From the cell containing the given text, extract its center point as [X, Y] coordinate. 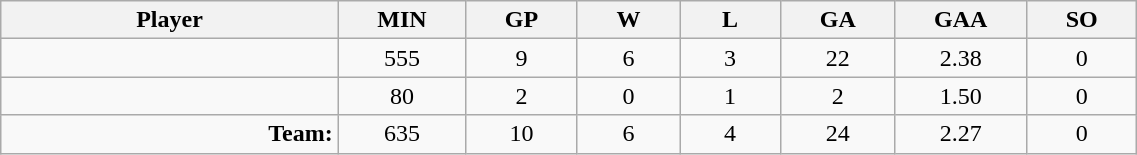
GP [522, 20]
1 [730, 96]
3 [730, 58]
9 [522, 58]
GAA [961, 20]
2.27 [961, 134]
10 [522, 134]
635 [402, 134]
Team: [170, 134]
1.50 [961, 96]
24 [838, 134]
L [730, 20]
80 [402, 96]
555 [402, 58]
GA [838, 20]
SO [1081, 20]
MIN [402, 20]
4 [730, 134]
W [628, 20]
22 [838, 58]
2.38 [961, 58]
Player [170, 20]
